From the cell containing the given text, extract its center point as [X, Y] coordinate. 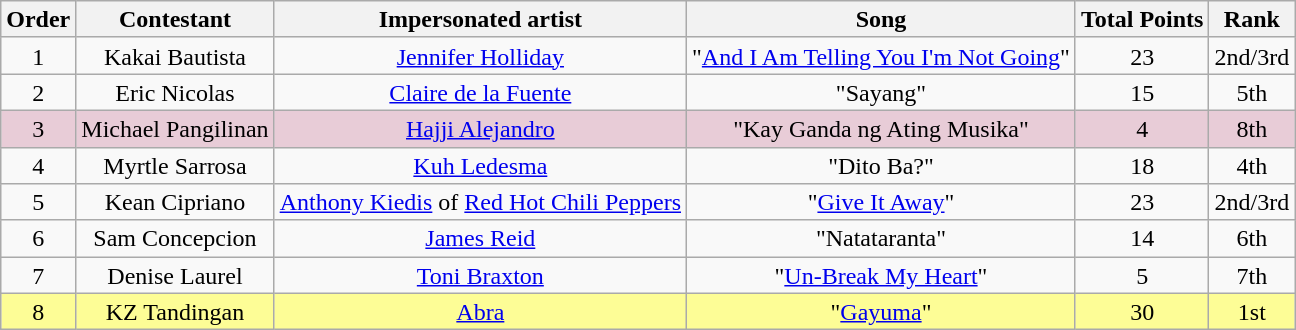
7 [38, 276]
Myrtle Sarrosa [175, 166]
"Give It Away" [882, 202]
18 [1142, 166]
Denise Laurel [175, 276]
James Reid [480, 238]
Michael Pangilinan [175, 128]
1st [1252, 312]
Contestant [175, 20]
15 [1142, 92]
Anthony Kiedis of Red Hot Chili Peppers [480, 202]
6th [1252, 238]
"Sayang" [882, 92]
"Natataranta" [882, 238]
7th [1252, 276]
KZ Tandingan [175, 312]
Toni Braxton [480, 276]
Total Points [1142, 20]
Rank [1252, 20]
2 [38, 92]
Order [38, 20]
"And I Am Telling You I'm Not Going" [882, 56]
Impersonated artist [480, 20]
3 [38, 128]
Kakai Bautista [175, 56]
Sam Concepcion [175, 238]
Claire de la Fuente [480, 92]
30 [1142, 312]
4th [1252, 166]
"Kay Ganda ng Ating Musika" [882, 128]
Hajji Alejandro [480, 128]
6 [38, 238]
"Dito Ba?" [882, 166]
"Un-Break My Heart" [882, 276]
Kuh Ledesma [480, 166]
8 [38, 312]
14 [1142, 238]
8th [1252, 128]
Eric Nicolas [175, 92]
Song [882, 20]
1 [38, 56]
5th [1252, 92]
Kean Cipriano [175, 202]
"Gayuma" [882, 312]
Abra [480, 312]
Jennifer Holliday [480, 56]
